Capture the cell that displays the provided text and extract its [x, y] central coordinate. 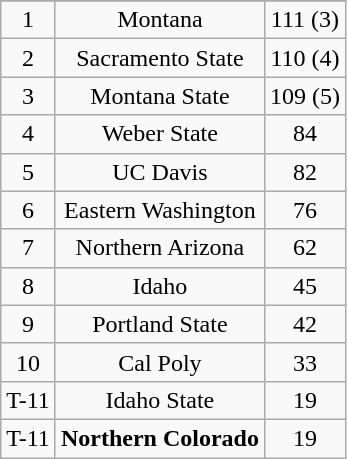
Weber State [160, 134]
Sacramento State [160, 58]
Montana [160, 20]
3 [28, 96]
Portland State [160, 324]
2 [28, 58]
82 [304, 172]
Idaho [160, 286]
6 [28, 210]
45 [304, 286]
42 [304, 324]
Cal Poly [160, 362]
8 [28, 286]
UC Davis [160, 172]
4 [28, 134]
84 [304, 134]
111 (3) [304, 20]
109 (5) [304, 96]
10 [28, 362]
76 [304, 210]
62 [304, 248]
Montana State [160, 96]
9 [28, 324]
Idaho State [160, 400]
1 [28, 20]
33 [304, 362]
Northern Colorado [160, 438]
110 (4) [304, 58]
Northern Arizona [160, 248]
Eastern Washington [160, 210]
7 [28, 248]
5 [28, 172]
